Determine the (X, Y) coordinate at the center of the cell enclosing the given text.  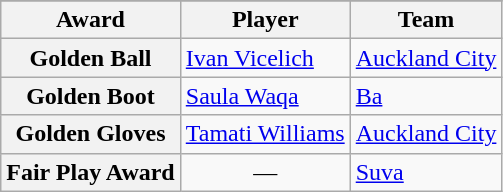
Golden Boot (91, 96)
Suva (426, 172)
Ba (426, 96)
Golden Gloves (91, 134)
Award (91, 20)
Team (426, 20)
Fair Play Award (91, 172)
Golden Ball (91, 58)
Ivan Vicelich (265, 58)
Saula Waqa (265, 96)
Player (265, 20)
Tamati Williams (265, 134)
— (265, 172)
